Identify which cell holds the provided text, then report its (X, Y) central coordinate. 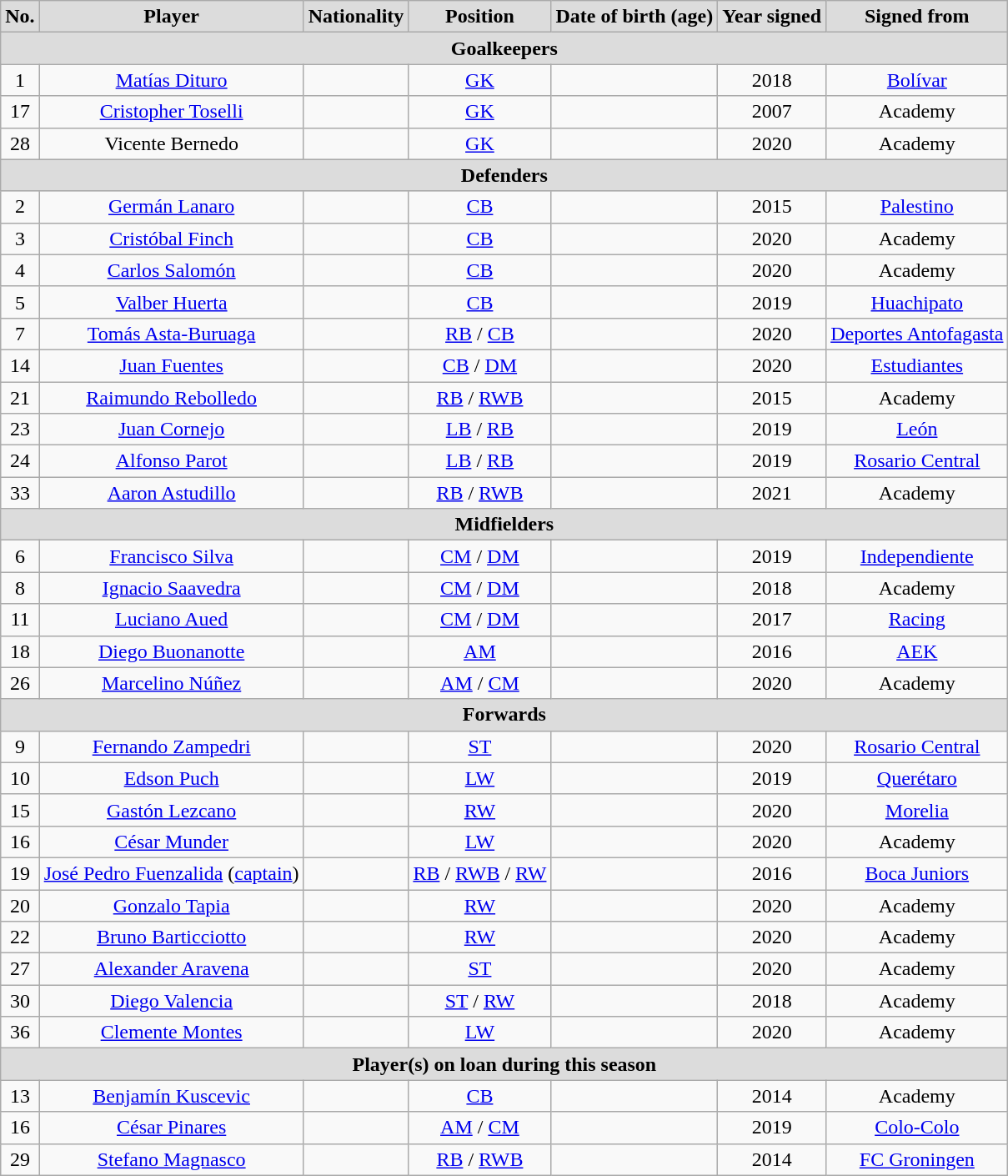
Signed from (917, 17)
Diego Buonanotte (172, 651)
León (917, 430)
27 (20, 969)
Colo-Colo (917, 1128)
Goalkeepers (504, 48)
Estudiantes (917, 365)
36 (20, 1033)
17 (20, 112)
33 (20, 493)
10 (20, 778)
Carlos Salomón (172, 270)
8 (20, 588)
Date of birth (age) (634, 17)
Tomás Asta-Buruaga (172, 334)
Nationality (356, 17)
César Munder (172, 842)
Querétaro (917, 778)
Gastón Lezcano (172, 810)
Cristóbal Finch (172, 239)
3 (20, 239)
18 (20, 651)
30 (20, 1001)
Morelia (917, 810)
CB / DM (480, 365)
Valber Huerta (172, 302)
2007 (772, 112)
Aaron Astudillo (172, 493)
FC Groningen (917, 1159)
14 (20, 365)
RB / RWB / RW (480, 873)
AEK (917, 651)
Alexander Aravena (172, 969)
Benjamín Kuscevic (172, 1096)
23 (20, 430)
ST / RW (480, 1001)
Bruno Barticciotto (172, 937)
Edson Puch (172, 778)
Defenders (504, 175)
Francisco Silva (172, 556)
Matías Dituro (172, 80)
Raimundo Rebolledo (172, 398)
Juan Fuentes (172, 365)
20 (20, 905)
Player (172, 17)
César Pinares (172, 1128)
29 (20, 1159)
Stefano Magnasco (172, 1159)
No. (20, 17)
4 (20, 270)
Deportes Antofagasta (917, 334)
19 (20, 873)
Ignacio Saavedra (172, 588)
15 (20, 810)
Midfielders (504, 525)
Independiente (917, 556)
11 (20, 620)
José Pedro Fuenzalida (captain) (172, 873)
Alfonso Parot (172, 461)
RB / CB (480, 334)
2021 (772, 493)
Luciano Aued (172, 620)
Bolívar (917, 80)
Germán Lanaro (172, 207)
Huachipato (917, 302)
5 (20, 302)
22 (20, 937)
24 (20, 461)
Marcelino Núñez (172, 683)
Player(s) on loan during this season (504, 1064)
Position (480, 17)
26 (20, 683)
Gonzalo Tapia (172, 905)
21 (20, 398)
Vicente Bernedo (172, 143)
Clemente Montes (172, 1033)
13 (20, 1096)
2017 (772, 620)
Diego Valencia (172, 1001)
Fernando Zampedri (172, 746)
28 (20, 143)
Juan Cornejo (172, 430)
9 (20, 746)
AM (480, 651)
Forwards (504, 715)
6 (20, 556)
2 (20, 207)
Palestino (917, 207)
Cristopher Toselli (172, 112)
1 (20, 80)
Racing (917, 620)
Boca Juniors (917, 873)
7 (20, 334)
Year signed (772, 17)
